Output the [x, y] coordinate of the center of the cell containing the given text.  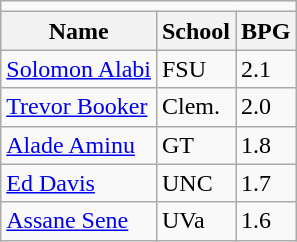
GT [196, 145]
BPG [266, 31]
Name [79, 31]
Alade Aminu [79, 145]
Clem. [196, 107]
1.7 [266, 183]
UVa [196, 221]
Solomon Alabi [79, 69]
Trevor Booker [79, 107]
1.6 [266, 221]
2.1 [266, 69]
Assane Sene [79, 221]
2.0 [266, 107]
FSU [196, 69]
UNC [196, 183]
Ed Davis [79, 183]
School [196, 31]
1.8 [266, 145]
